Locate the cell with the specified text and output its (X, Y) center coordinate. 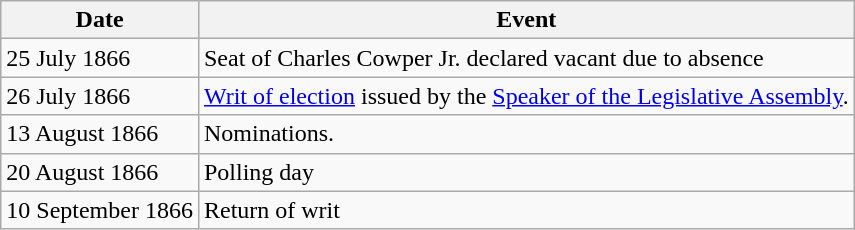
Return of writ (526, 210)
10 September 1866 (100, 210)
Seat of Charles Cowper Jr. declared vacant due to absence (526, 58)
Date (100, 20)
26 July 1866 (100, 96)
25 July 1866 (100, 58)
Nominations. (526, 134)
13 August 1866 (100, 134)
Writ of election issued by the Speaker of the Legislative Assembly. (526, 96)
Polling day (526, 172)
Event (526, 20)
20 August 1866 (100, 172)
